For the text-containing cell, return its midpoint in [X, Y] coordinate format. 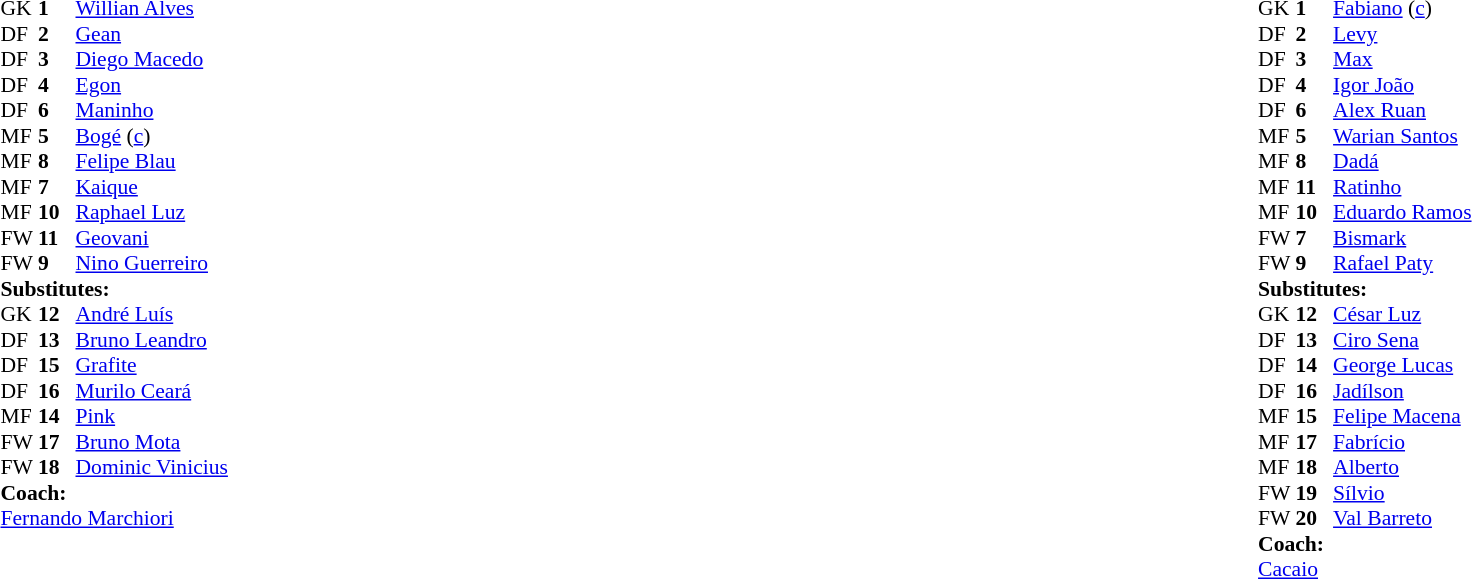
Kaique [152, 187]
Warian Santos [1402, 136]
Val Barreto [1402, 519]
Dadá [1402, 161]
Ratinho [1402, 187]
Dominic Vinicius [152, 467]
Egon [152, 85]
Nino Guerreiro [152, 263]
Rafael Paty [1402, 263]
Felipe Blau [152, 161]
Alex Ruan [1402, 111]
Ciro Sena [1402, 340]
Fernando Marchiori [114, 519]
Gean [152, 34]
George Lucas [1402, 365]
Max [1402, 59]
Geovani [152, 238]
César Luz [1402, 315]
Eduardo Ramos [1402, 213]
Levy [1402, 34]
Sílvio [1402, 493]
Pink [152, 417]
Bismark [1402, 238]
Grafite [152, 365]
Fabrício [1402, 442]
André Luís [152, 315]
19 [1315, 493]
Bruno Mota [152, 442]
Bruno Leandro [152, 340]
Raphael Luz [152, 213]
Alberto [1402, 467]
Felipe Macena [1402, 417]
20 [1315, 519]
Igor João [1402, 85]
Jadílson [1402, 391]
Diego Macedo [152, 59]
Murilo Ceará [152, 391]
Bogé (c) [152, 136]
Maninho [152, 111]
